Scan for the cell matching the given text and deliver its [x, y] coordinate at center. 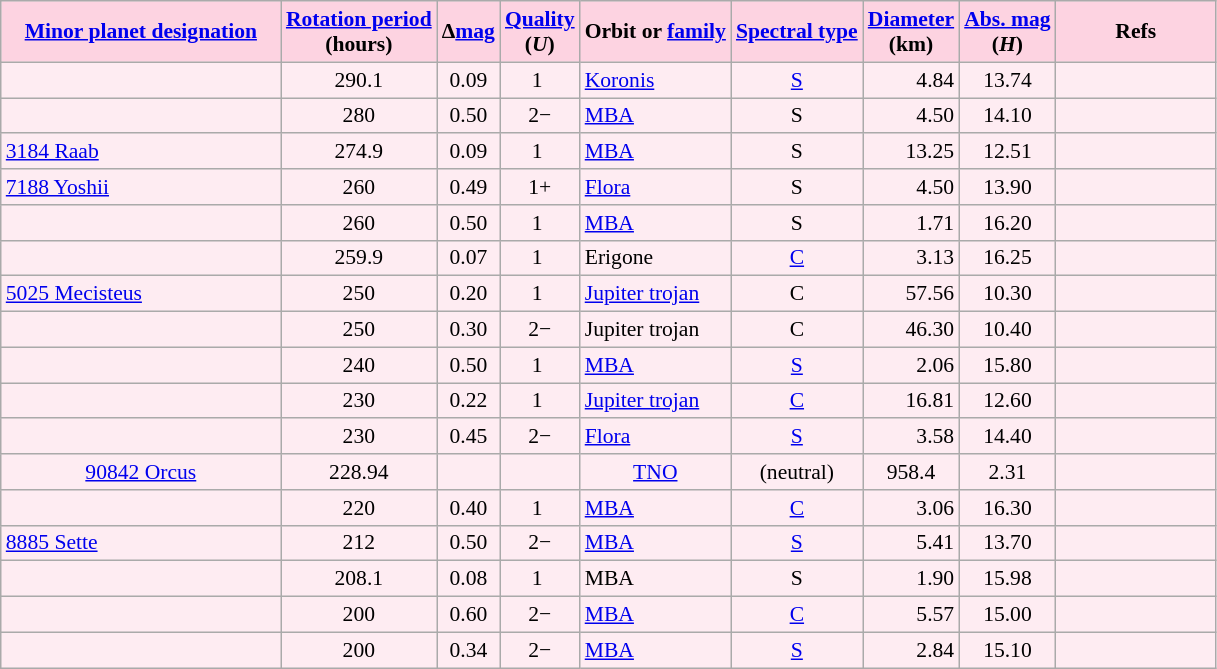
0.20 [468, 294]
16.81 [911, 401]
5.41 [911, 543]
16.20 [1007, 223]
8885 Sette [141, 543]
0.60 [468, 615]
15.10 [1007, 650]
2.06 [911, 365]
5.57 [911, 615]
15.98 [1007, 579]
16.30 [1007, 508]
10.40 [1007, 330]
14.10 [1007, 116]
3184 Raab [141, 152]
208.1 [359, 579]
259.9 [359, 258]
0.08 [468, 579]
0.30 [468, 330]
15.80 [1007, 365]
13.25 [911, 152]
57.56 [911, 294]
228.94 [359, 472]
12.51 [1007, 152]
220 [359, 508]
280 [359, 116]
Quality(U) [540, 32]
0.49 [468, 187]
(neutral) [797, 472]
0.07 [468, 258]
13.70 [1007, 543]
0.34 [468, 650]
Diameter(km) [911, 32]
0.45 [468, 437]
Δmag [468, 32]
290.1 [359, 80]
7188 Yoshii [141, 187]
13.90 [1007, 187]
Abs. mag(H) [1007, 32]
240 [359, 365]
14.40 [1007, 437]
1.71 [911, 223]
Erigone [656, 258]
Rotation period(hours) [359, 32]
10.30 [1007, 294]
274.9 [359, 152]
Minor planet designation [141, 32]
12.60 [1007, 401]
13.74 [1007, 80]
2.31 [1007, 472]
3.06 [911, 508]
5025 Mecisteus [141, 294]
0.40 [468, 508]
3.13 [911, 258]
TNO [656, 472]
15.00 [1007, 615]
4.84 [911, 80]
958.4 [911, 472]
0.22 [468, 401]
90842 Orcus [141, 472]
16.25 [1007, 258]
Orbit or family [656, 32]
1.90 [911, 579]
1+ [540, 187]
Koronis [656, 80]
2.84 [911, 650]
212 [359, 543]
Spectral type [797, 32]
46.30 [911, 330]
Refs [1136, 32]
3.58 [911, 437]
